Output the [x, y] coordinate of the center of the cell containing the given text.  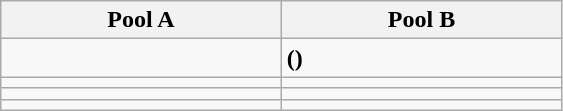
Pool A [141, 20]
() [421, 58]
Pool B [421, 20]
